Output the [x, y] coordinate of the center of the cell containing the given text.  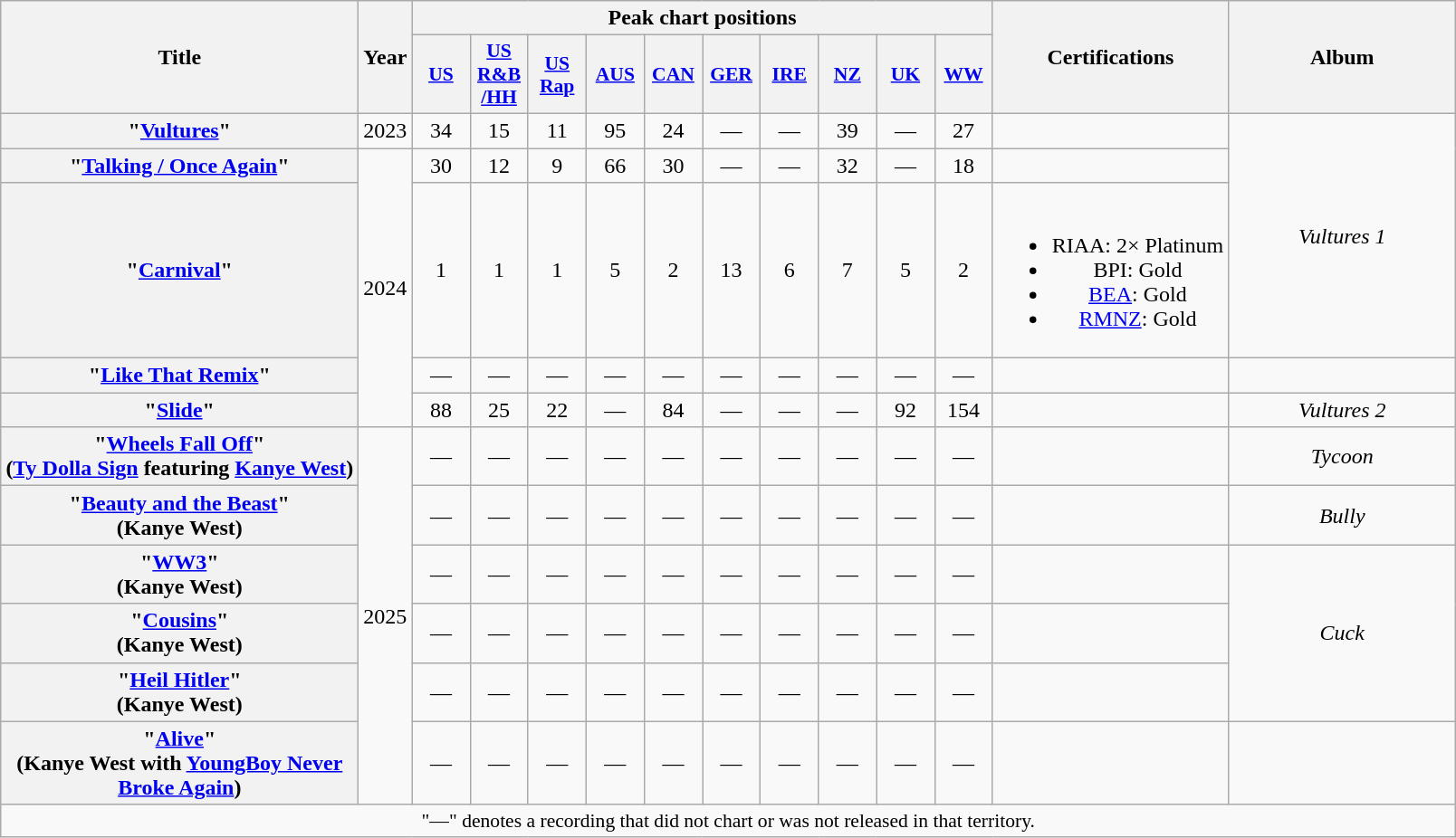
Tycoon [1342, 456]
15 [499, 130]
13 [732, 271]
88 [441, 410]
Vultures 2 [1342, 410]
34 [441, 130]
Album [1342, 58]
66 [615, 166]
Bully [1342, 516]
Certifications [1110, 58]
USR&B/HH [499, 74]
"Beauty and the Beast"(Kanye West) [179, 516]
"WW3"(Kanye West) [179, 574]
US [441, 74]
Title [179, 58]
39 [848, 130]
"Wheels Fall Off"(Ty Dolla Sign featuring Kanye West) [179, 456]
2024 [386, 288]
95 [615, 130]
2023 [386, 130]
UK [905, 74]
Vultures 1 [1342, 235]
Cuck [1342, 633]
32 [848, 166]
"Heil Hitler"(Kanye West) [179, 691]
RIAA: 2× PlatinumBPI: GoldBEA: GoldRMNZ: Gold [1110, 271]
"Vultures" [179, 130]
AUS [615, 74]
"Cousins"(Kanye West) [179, 633]
12 [499, 166]
"Slide" [179, 410]
NZ [848, 74]
IRE [790, 74]
CAN [673, 74]
24 [673, 130]
11 [557, 130]
2025 [386, 615]
6 [790, 271]
18 [963, 166]
WW [963, 74]
"Like That Remix" [179, 376]
Year [386, 58]
"Carnival" [179, 271]
22 [557, 410]
92 [905, 410]
USRap [557, 74]
154 [963, 410]
7 [848, 271]
25 [499, 410]
"—" denotes a recording that did not chart or was not released in that territory. [728, 821]
"Alive"(Kanye West with YoungBoy Never Broke Again) [179, 763]
27 [963, 130]
84 [673, 410]
GER [732, 74]
"Talking / Once Again" [179, 166]
Peak chart positions [703, 18]
9 [557, 166]
